Extract the (x, y) coordinate from the center of the cell holding the provided text.  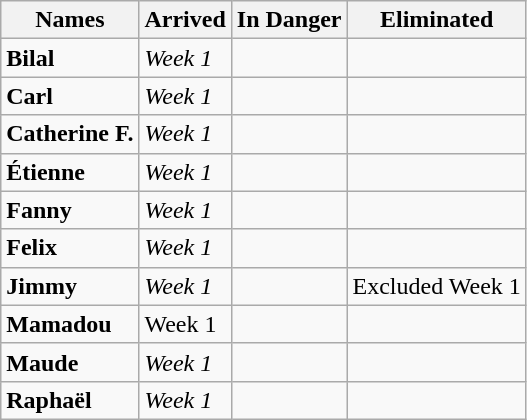
Excluded Week 1 (436, 286)
Bilal (70, 58)
Jimmy (70, 286)
Étienne (70, 172)
Fanny (70, 210)
Maude (70, 362)
Carl (70, 96)
In Danger (289, 20)
Eliminated (436, 20)
Mamadou (70, 324)
Felix (70, 248)
Names (70, 20)
Raphaël (70, 400)
Arrived (185, 20)
Catherine F. (70, 134)
